Provide the (x, y) coordinate of the cell's center where the given text is located.  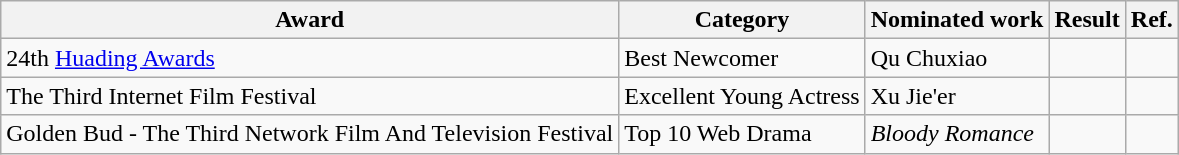
Award (310, 20)
Top 10 Web Drama (742, 134)
Ref. (1152, 20)
Category (742, 20)
Golden Bud - The Third Network Film And Television Festival (310, 134)
Qu Chuxiao (957, 58)
Result (1087, 20)
Xu Jie'er (957, 96)
Bloody Romance (957, 134)
The Third Internet Film Festival (310, 96)
Nominated work (957, 20)
24th Huading Awards (310, 58)
Best Newcomer (742, 58)
Excellent Young Actress (742, 96)
